Return [x, y] of the center of cell containing provided text 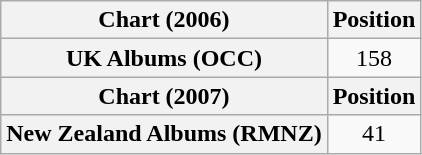
158 [374, 58]
New Zealand Albums (RMNZ) [164, 134]
41 [374, 134]
UK Albums (OCC) [164, 58]
Chart (2006) [164, 20]
Chart (2007) [164, 96]
